Find where the given text appears and provide that cell's center as [x, y] coordinate. 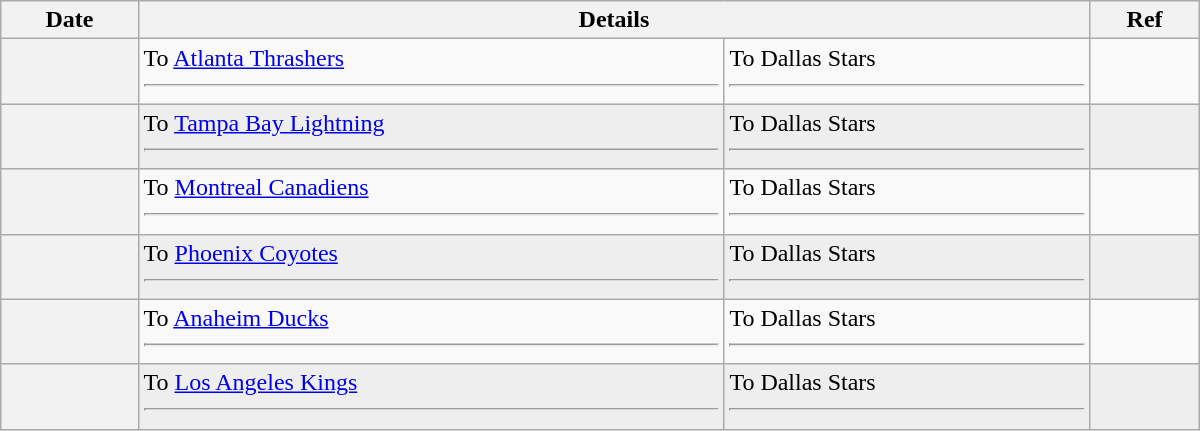
To Atlanta Thrashers [431, 72]
To Phoenix Coyotes [431, 266]
Ref [1144, 20]
Date [70, 20]
Details [614, 20]
To Montreal Canadiens [431, 202]
To Tampa Bay Lightning [431, 136]
To Anaheim Ducks [431, 332]
To Los Angeles Kings [431, 396]
